Search for the cell housing the specified text and yield its [X, Y] center coordinate. 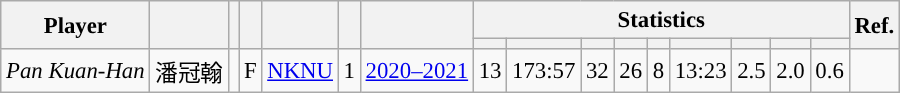
2.0 [790, 71]
潘冠翰 [189, 71]
Statistics [661, 20]
NKNU [300, 71]
F [250, 71]
2.5 [752, 71]
26 [630, 71]
Pan Kuan-Han [76, 71]
8 [658, 71]
0.6 [830, 71]
173:57 [544, 71]
32 [598, 71]
Player [76, 25]
2020–2021 [416, 71]
Ref. [874, 25]
13 [490, 71]
13:23 [700, 71]
1 [349, 71]
